Locate the cell with the specified text and output its (X, Y) center coordinate. 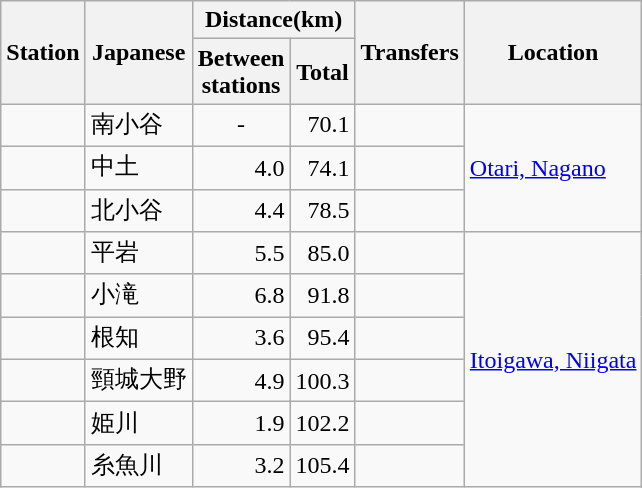
100.3 (322, 380)
平岩 (138, 254)
4.4 (241, 210)
4.0 (241, 168)
頸城大野 (138, 380)
105.4 (322, 466)
Japanese (138, 52)
南小谷 (138, 126)
3.2 (241, 466)
Betweenstations (241, 72)
Transfers (410, 52)
85.0 (322, 254)
Otari, Nagano (553, 168)
1.9 (241, 424)
4.9 (241, 380)
Total (322, 72)
Location (553, 52)
糸魚川 (138, 466)
70.1 (322, 126)
74.1 (322, 168)
小滝 (138, 296)
78.5 (322, 210)
北小谷 (138, 210)
Distance(km) (274, 20)
6.8 (241, 296)
3.6 (241, 338)
中土 (138, 168)
根知 (138, 338)
91.8 (322, 296)
95.4 (322, 338)
Station (43, 52)
102.2 (322, 424)
5.5 (241, 254)
姫川 (138, 424)
Itoigawa, Niigata (553, 360)
- (241, 126)
